Extract the [X, Y] coordinate from the center of the cell holding the provided text.  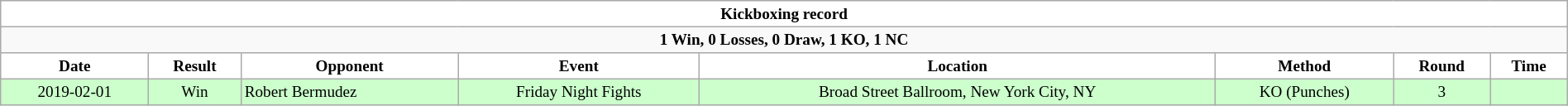
Round [1442, 66]
Win [195, 92]
Result [195, 66]
Robert Bermudez [349, 92]
Time [1528, 66]
Event [579, 66]
Location [957, 66]
Date [74, 66]
Friday Night Fights [579, 92]
Kickboxing record [784, 14]
KO (Punches) [1305, 92]
Method [1305, 66]
Broad Street Ballroom, New York City, NY [957, 92]
1 Win, 0 Losses, 0 Draw, 1 KO, 1 NC [784, 40]
2019-02-01 [74, 92]
3 [1442, 92]
Opponent [349, 66]
